For the text-containing cell, return its midpoint in (X, Y) coordinate format. 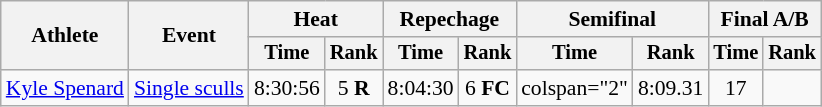
colspan="2" (574, 88)
Single sculls (189, 88)
Event (189, 36)
Heat (316, 19)
8:30:56 (287, 88)
Final A/B (764, 19)
6 FC (488, 88)
Semifinal (612, 19)
8:09.31 (670, 88)
8:04:30 (421, 88)
5 R (354, 88)
Repechage (450, 19)
Kyle Spenard (65, 88)
Athlete (65, 36)
17 (736, 88)
